Return the [x, y] coordinate for the center point of the cell that contains the specified text.  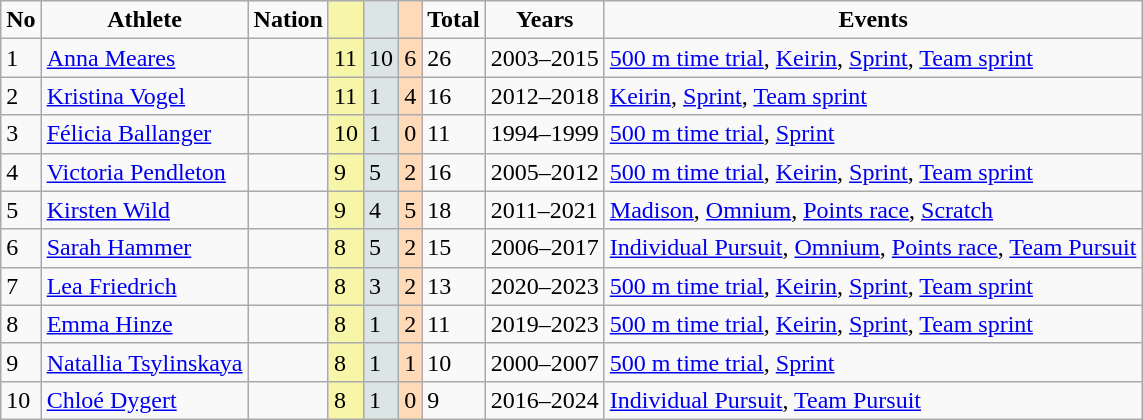
Madison, Omnium, Points race, Scratch [873, 210]
Chloé Dygert [144, 400]
2000–2007 [544, 362]
2012–2018 [544, 96]
2019–2023 [544, 324]
1994–1999 [544, 134]
Anna Meares [144, 58]
Kristina Vogel [144, 96]
13 [454, 286]
2011–2021 [544, 210]
7 [21, 286]
Years [544, 20]
Kirsten Wild [144, 210]
Individual Pursuit, Omnium, Points race, Team Pursuit [873, 248]
Athlete [144, 20]
Individual Pursuit, Team Pursuit [873, 400]
2006–2017 [544, 248]
26 [454, 58]
2003–2015 [544, 58]
2005–2012 [544, 172]
Félicia Ballanger [144, 134]
Emma Hinze [144, 324]
2020–2023 [544, 286]
2016–2024 [544, 400]
Nation [288, 20]
Natallia Tsylinskaya [144, 362]
Events [873, 20]
Victoria Pendleton [144, 172]
No [21, 20]
Sarah Hammer [144, 248]
Keirin, Sprint, Team sprint [873, 96]
Lea Friedrich [144, 286]
15 [454, 248]
18 [454, 210]
Total [454, 20]
